Output the (x, y) coordinate of the center of the cell containing the given text.  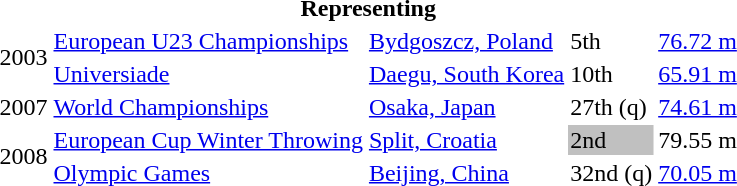
2nd (612, 140)
Bydgoszcz, Poland (466, 41)
Split, Croatia (466, 140)
Universiade (208, 74)
Osaka, Japan (466, 107)
World Championships (208, 107)
European U23 Championships (208, 41)
5th (612, 41)
European Cup Winter Throwing (208, 140)
10th (612, 74)
Daegu, South Korea (466, 74)
27th (q) (612, 107)
